Scan for the cell matching the given text and deliver its [X, Y] coordinate at center. 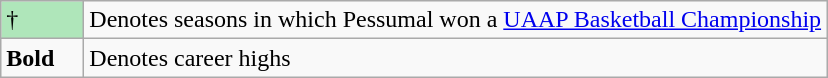
† [42, 20]
Bold [42, 58]
Denotes career highs [456, 58]
Denotes seasons in which Pessumal won a UAAP Basketball Championship [456, 20]
